Determine the [X, Y] coordinate at the center of the cell enclosing the given text.  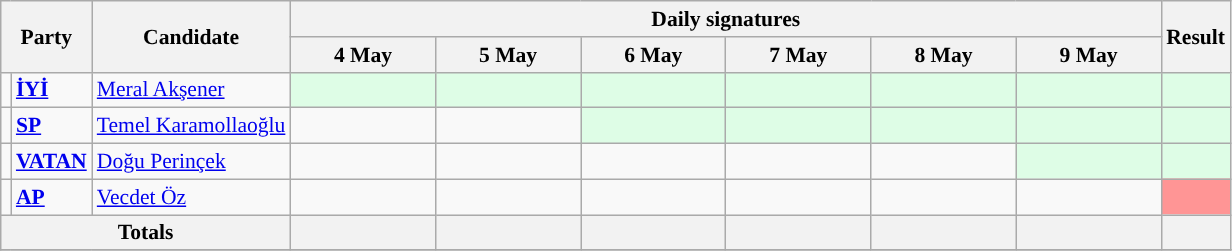
6 May [654, 55]
Vecdet Öz [192, 197]
SP [52, 126]
7 May [798, 55]
4 May [362, 55]
İYİ [52, 90]
Daily signatures [726, 19]
Party [46, 36]
5 May [508, 55]
VATAN [52, 162]
Candidate [192, 36]
Doğu Perinçek [192, 162]
Temel Karamollaoğlu [192, 126]
Totals [146, 233]
Result [1196, 36]
8 May [944, 55]
9 May [1088, 55]
Meral Akşener [192, 90]
AP [52, 197]
